Locate the cell with the specified text and output its [x, y] center coordinate. 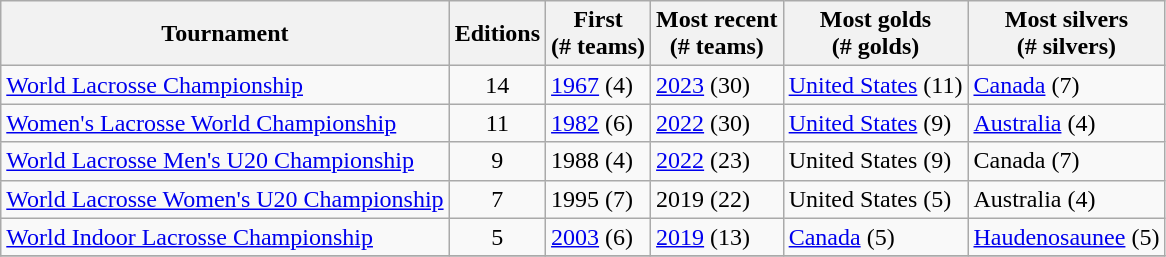
World Lacrosse Women's U20 Championship [225, 199]
Tournament [225, 34]
2019 (13) [718, 237]
9 [497, 161]
14 [497, 85]
1982 (6) [598, 123]
Editions [497, 34]
World Indoor Lacrosse Championship [225, 237]
5 [497, 237]
United States (5) [876, 199]
Most golds (# golds) [876, 34]
World Lacrosse Men's U20 Championship [225, 161]
Most silvers (# silvers) [1066, 34]
United States (11) [876, 85]
1988 (4) [598, 161]
2019 (22) [718, 199]
2003 (6) [598, 237]
Haudenosaunee (5) [1066, 237]
1995 (7) [598, 199]
1967 (4) [598, 85]
World Lacrosse Championship [225, 85]
First (# teams) [598, 34]
Women's Lacrosse World Championship [225, 123]
Canada (5) [876, 237]
2022 (30) [718, 123]
7 [497, 199]
2022 (23) [718, 161]
11 [497, 123]
2023 (30) [718, 85]
Most recent (# teams) [718, 34]
